Identify which cell holds the provided text, then report its [X, Y] central coordinate. 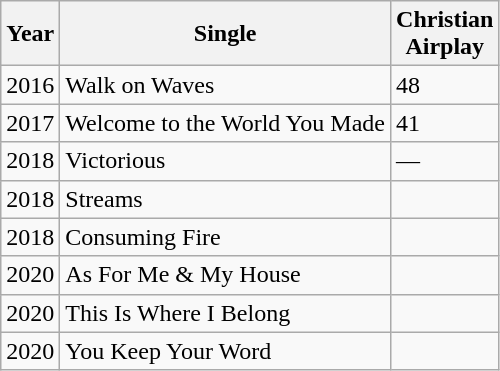
Walk on Waves [226, 85]
Victorious [226, 161]
You Keep Your Word [226, 351]
48 [445, 85]
This Is Where I Belong [226, 313]
As For Me & My House [226, 275]
41 [445, 123]
Consuming Fire [226, 237]
ChristianAirplay [445, 34]
2016 [30, 85]
Year [30, 34]
Welcome to the World You Made [226, 123]
2017 [30, 123]
Streams [226, 199]
— [445, 161]
Single [226, 34]
